Find where the given text appears and provide that cell's center as (x, y) coordinate. 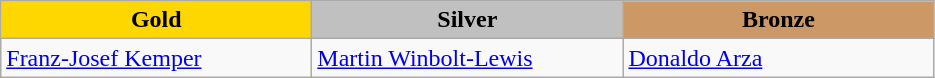
Silver (468, 20)
Bronze (778, 20)
Martin Winbolt-Lewis (468, 58)
Franz-Josef Kemper (156, 58)
Donaldo Arza (778, 58)
Gold (156, 20)
